From the cell containing the given text, extract its center point as (x, y) coordinate. 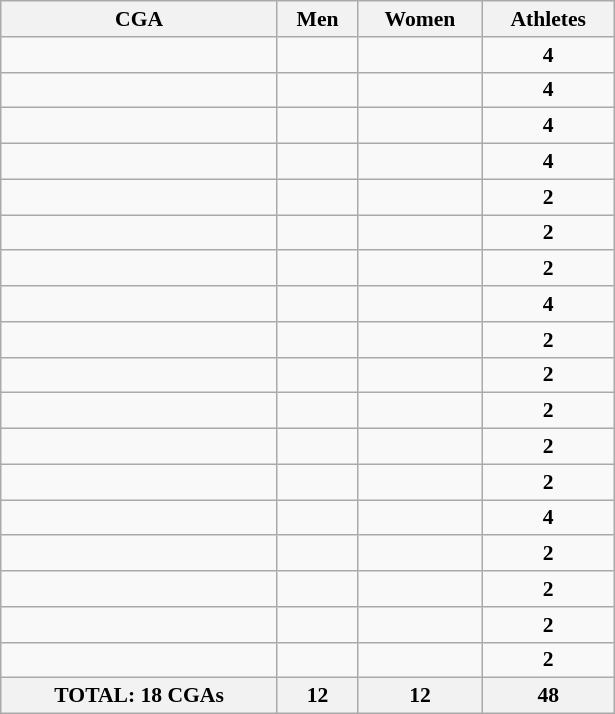
48 (548, 696)
Men (317, 19)
Athletes (548, 19)
TOTAL: 18 CGAs (140, 696)
Women (420, 19)
CGA (140, 19)
